Capture the cell that displays the provided text and extract its [x, y] central coordinate. 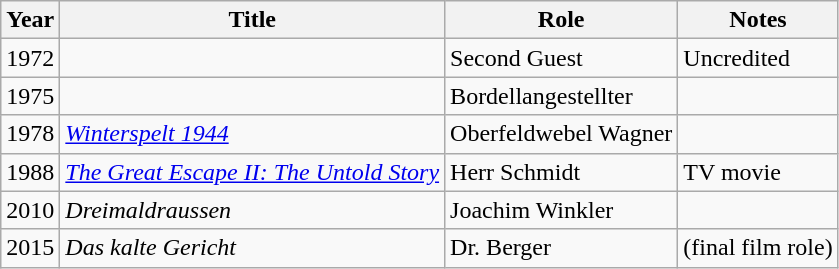
Das kalte Gericht [252, 248]
Dreimaldraussen [252, 210]
Bordellangestellter [562, 96]
Notes [758, 20]
1972 [30, 58]
The Great Escape II: The Untold Story [252, 172]
1978 [30, 134]
TV movie [758, 172]
Role [562, 20]
1988 [30, 172]
2015 [30, 248]
Year [30, 20]
Dr. Berger [562, 248]
1975 [30, 96]
Uncredited [758, 58]
Joachim Winkler [562, 210]
Second Guest [562, 58]
Oberfeldwebel Wagner [562, 134]
(final film role) [758, 248]
Title [252, 20]
Winterspelt 1944 [252, 134]
Herr Schmidt [562, 172]
2010 [30, 210]
